Identify which cell holds the provided text, then report its [x, y] central coordinate. 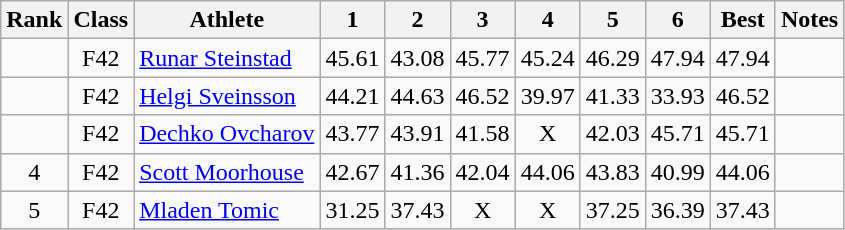
41.33 [612, 96]
42.67 [352, 172]
36.39 [678, 210]
1 [352, 20]
3 [482, 20]
Best [742, 20]
45.77 [482, 58]
41.58 [482, 134]
Scott Moorhouse [227, 172]
43.91 [418, 134]
Athlete [227, 20]
44.21 [352, 96]
Mladen Tomic [227, 210]
2 [418, 20]
42.03 [612, 134]
37.25 [612, 210]
42.04 [482, 172]
Rank [34, 20]
43.83 [612, 172]
6 [678, 20]
45.24 [548, 58]
31.25 [352, 210]
45.61 [352, 58]
40.99 [678, 172]
39.97 [548, 96]
Helgi Sveinsson [227, 96]
43.08 [418, 58]
43.77 [352, 134]
46.29 [612, 58]
33.93 [678, 96]
Notes [809, 20]
44.63 [418, 96]
Class [101, 20]
Runar Steinstad [227, 58]
41.36 [418, 172]
Dechko Ovcharov [227, 134]
